Output the [X, Y] coordinate of the center of the cell containing the given text.  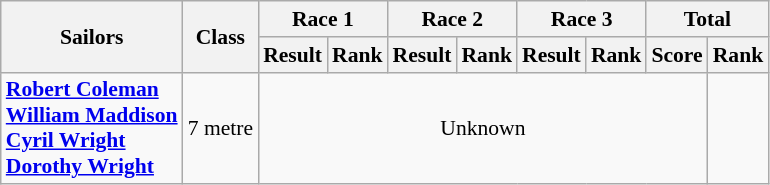
Unknown [483, 128]
Race 2 [452, 19]
Race 3 [582, 19]
Sailors [92, 36]
7 metre [220, 128]
Class [220, 36]
Total [707, 19]
Race 1 [322, 19]
Robert Coleman William Maddison Cyril Wright Dorothy Wright [92, 128]
Score [676, 55]
